Search for the cell housing the specified text and yield its (X, Y) center coordinate. 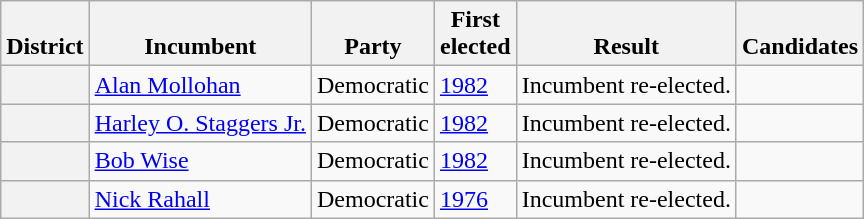
Result (626, 34)
Incumbent (200, 34)
1976 (475, 199)
Harley O. Staggers Jr. (200, 123)
Nick Rahall (200, 199)
Alan Mollohan (200, 85)
Candidates (800, 34)
Bob Wise (200, 161)
District (45, 34)
Firstelected (475, 34)
Party (372, 34)
